From the cell containing the given text, extract its center point as [x, y] coordinate. 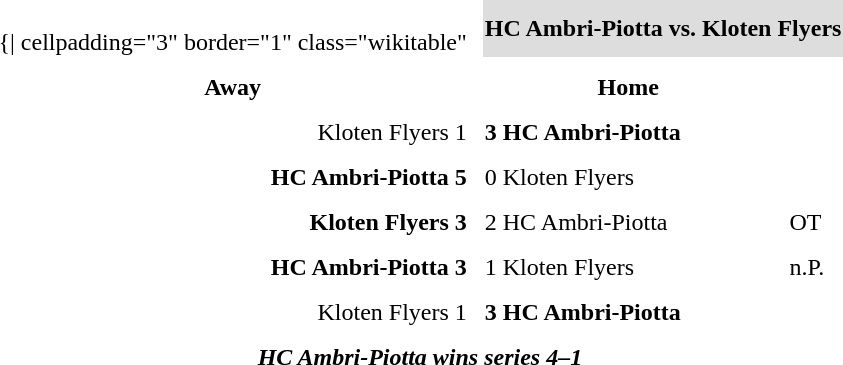
n.P. [816, 267]
1 Kloten Flyers [628, 267]
2 HC Ambri-Piotta [628, 222]
0 Kloten Flyers [628, 177]
OT [816, 222]
Home [628, 87]
HC Ambri-Piotta vs. Kloten Flyers [663, 28]
